For the text-containing cell, return its midpoint in [X, Y] coordinate format. 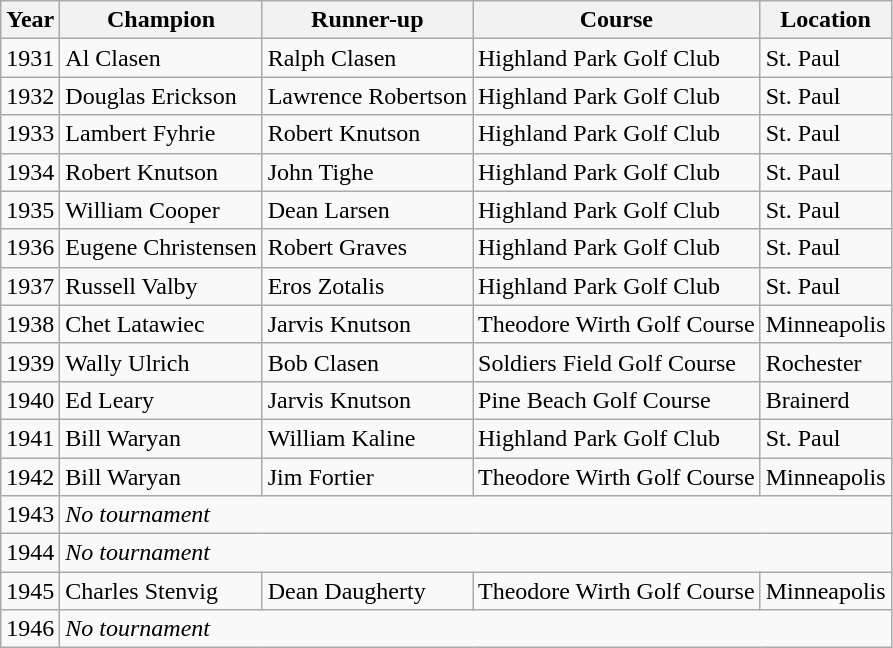
Dean Daugherty [367, 591]
1941 [30, 438]
1946 [30, 629]
Jim Fortier [367, 477]
John Tighe [367, 172]
Soldiers Field Golf Course [616, 362]
Pine Beach Golf Course [616, 400]
1936 [30, 248]
1934 [30, 172]
Dean Larsen [367, 210]
1932 [30, 96]
Eros Zotalis [367, 286]
1935 [30, 210]
1939 [30, 362]
Lambert Fyhrie [161, 134]
1944 [30, 553]
Ed Leary [161, 400]
Location [826, 20]
Course [616, 20]
Year [30, 20]
1933 [30, 134]
1945 [30, 591]
William Cooper [161, 210]
Brainerd [826, 400]
1931 [30, 58]
1937 [30, 286]
Runner-up [367, 20]
1943 [30, 515]
1942 [30, 477]
Champion [161, 20]
1940 [30, 400]
Wally Ulrich [161, 362]
William Kaline [367, 438]
Russell Valby [161, 286]
Douglas Erickson [161, 96]
Rochester [826, 362]
Charles Stenvig [161, 591]
1938 [30, 324]
Lawrence Robertson [367, 96]
Chet Latawiec [161, 324]
Bob Clasen [367, 362]
Eugene Christensen [161, 248]
Ralph Clasen [367, 58]
Al Clasen [161, 58]
Robert Graves [367, 248]
